Identify which cell holds the provided text, then report its [x, y] central coordinate. 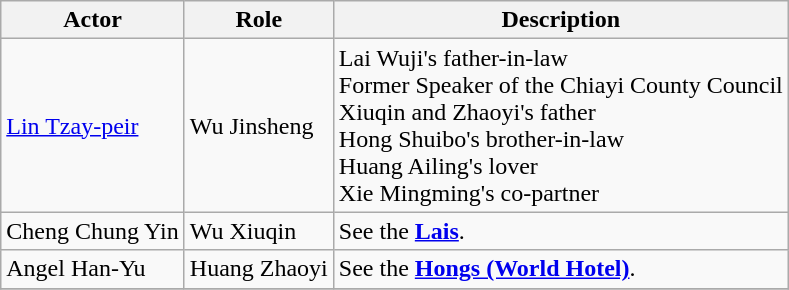
Cheng Chung Yin [93, 231]
See the Lais. [560, 231]
Lin Tzay-peir [93, 126]
Wu Xiuqin [258, 231]
Description [560, 20]
Huang Zhaoyi [258, 269]
Role [258, 20]
Wu Jinsheng [258, 126]
Actor [93, 20]
Angel Han-Yu [93, 269]
See the Hongs (World Hotel). [560, 269]
